Pinpoint the cell where the given text exists, returning its (X, Y) midpoint coordinate. 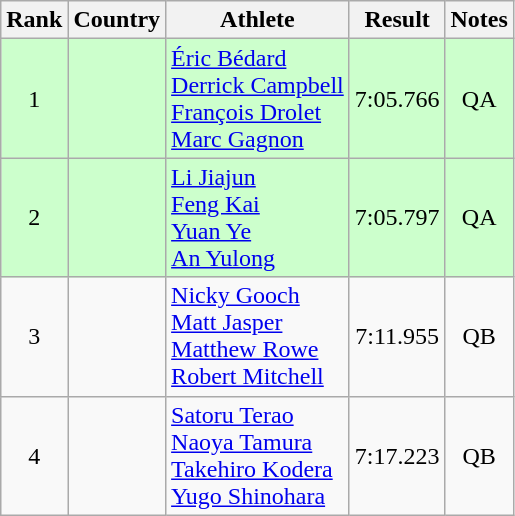
Rank (34, 20)
Nicky Gooch Matt Jasper Matthew Rowe Robert Mitchell (258, 336)
Li Jiajun Feng Kai Yuan Ye An Yulong (258, 218)
Result (397, 20)
3 (34, 336)
1 (34, 98)
7:17.223 (397, 456)
7:05.797 (397, 218)
Satoru Terao Naoya Tamura Takehiro Kodera Yugo Shinohara (258, 456)
Notes (479, 20)
Éric Bédard Derrick Campbell François Drolet Marc Gagnon (258, 98)
Athlete (258, 20)
4 (34, 456)
7:05.766 (397, 98)
7:11.955 (397, 336)
2 (34, 218)
Country (117, 20)
